Scan for the cell matching the given text and deliver its (X, Y) coordinate at center. 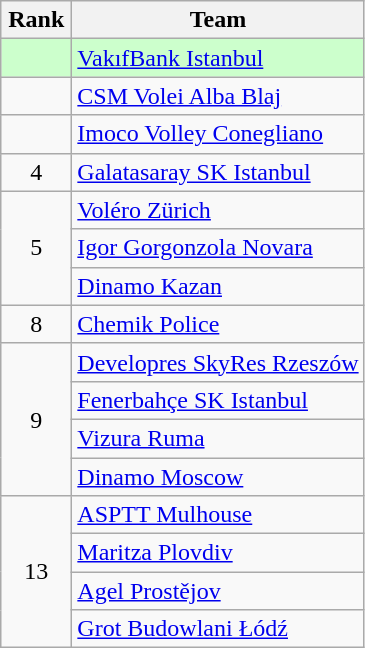
5 (36, 248)
Fenerbahçe SK Istanbul (218, 400)
CSM Volei Alba Blaj (218, 96)
4 (36, 172)
Developres SkyRes Rzeszów (218, 362)
Team (218, 20)
Voléro Zürich (218, 210)
Agel Prostějov (218, 591)
Rank (36, 20)
ASPTT Mulhouse (218, 515)
Igor Gorgonzola Novara (218, 248)
Imoco Volley Conegliano (218, 134)
Grot Budowlani Łódź (218, 629)
VakıfBank Istanbul (218, 58)
Galatasaray SK Istanbul (218, 172)
Chemik Police (218, 324)
13 (36, 572)
8 (36, 324)
Maritza Plovdiv (218, 553)
Dinamo Kazan (218, 286)
Dinamo Moscow (218, 477)
9 (36, 419)
Vizura Ruma (218, 438)
